Return [x, y] of the center of cell containing provided text 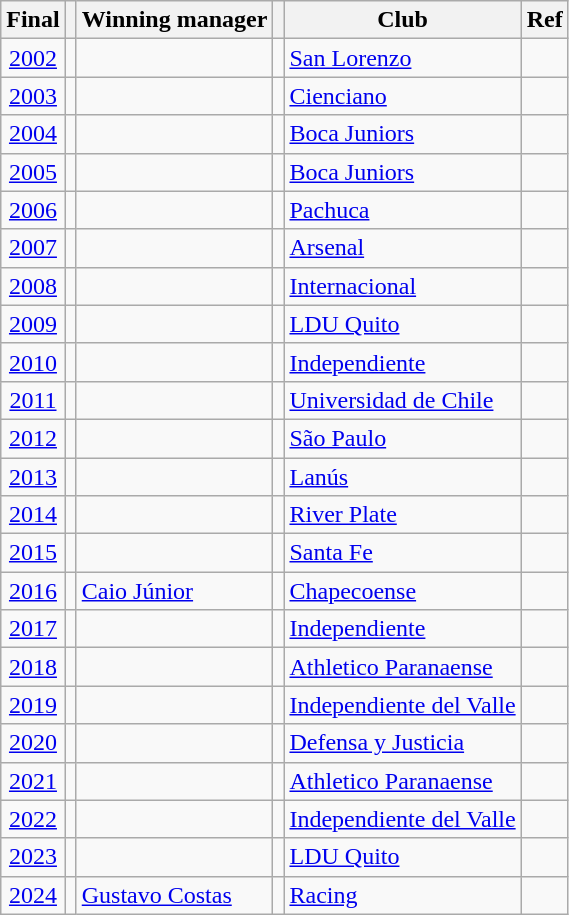
2014 [33, 515]
Cienciano [402, 96]
2010 [33, 362]
2002 [33, 58]
Ref [544, 20]
2015 [33, 553]
2012 [33, 438]
Final [33, 20]
Pachuca [402, 210]
Santa Fe [402, 553]
2009 [33, 324]
Racing [402, 895]
2016 [33, 591]
San Lorenzo [402, 58]
2022 [33, 819]
Universidad de Chile [402, 400]
2008 [33, 286]
2023 [33, 857]
2007 [33, 248]
Internacional [402, 286]
Gustavo Costas [174, 895]
Lanús [402, 477]
2021 [33, 781]
2004 [33, 134]
Defensa y Justicia [402, 743]
2018 [33, 667]
River Plate [402, 515]
2006 [33, 210]
Club [402, 20]
São Paulo [402, 438]
2019 [33, 705]
Chapecoense [402, 591]
2020 [33, 743]
2005 [33, 172]
2017 [33, 629]
Caio Júnior [174, 591]
2003 [33, 96]
Winning manager [174, 20]
2011 [33, 400]
2024 [33, 895]
Arsenal [402, 248]
2013 [33, 477]
